Find where the given text appears and provide that cell's center as [x, y] coordinate. 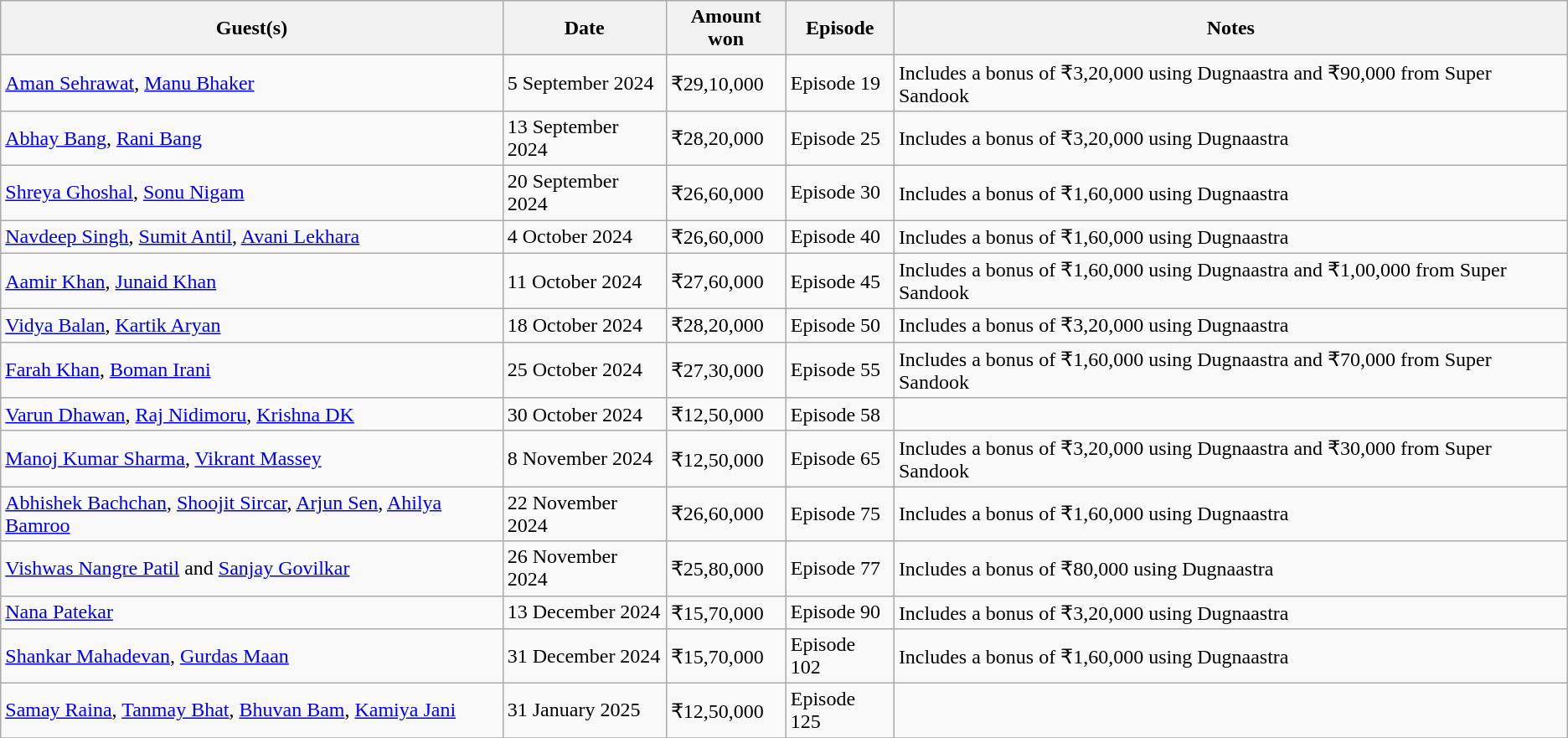
₹29,10,000 [725, 84]
Episode 77 [839, 568]
11 October 2024 [585, 281]
Episode 90 [839, 612]
Abhay Bang, Rani Bang [251, 137]
Vishwas Nangre Patil and Sanjay Govilkar [251, 568]
Episode 45 [839, 281]
Manoj Kumar Sharma, Vikrant Massey [251, 459]
Includes a bonus of ₹1,60,000 using Dugnaastra and ₹70,000 from Super Sandook [1230, 370]
Farah Khan, Boman Irani [251, 370]
20 September 2024 [585, 193]
Shreya Ghoshal, Sonu Nigam [251, 193]
Episode 58 [839, 415]
Episode 50 [839, 326]
5 September 2024 [585, 84]
Amount won [725, 28]
31 December 2024 [585, 657]
Abhishek Bachchan, Shoojit Sircar, Arjun Sen, Ahilya Bamroo [251, 514]
30 October 2024 [585, 415]
Aman Sehrawat, Manu Bhaker [251, 84]
Episode 40 [839, 236]
Episode 55 [839, 370]
Episode 25 [839, 137]
Guest(s) [251, 28]
Navdeep Singh, Sumit Antil, Avani Lekhara [251, 236]
31 January 2025 [585, 710]
18 October 2024 [585, 326]
Aamir Khan, Junaid Khan [251, 281]
Includes a bonus of ₹1,60,000 using Dugnaastra and ₹1,00,000 from Super Sandook [1230, 281]
Episode 19 [839, 84]
8 November 2024 [585, 459]
Episode 102 [839, 657]
Episode 30 [839, 193]
Vidya Balan, Kartik Aryan [251, 326]
Episode 65 [839, 459]
Includes a bonus of ₹80,000 using Dugnaastra [1230, 568]
Varun Dhawan, Raj Nidimoru, Krishna DK [251, 415]
Notes [1230, 28]
Episode 75 [839, 514]
Nana Patekar [251, 612]
₹25,80,000 [725, 568]
₹27,30,000 [725, 370]
Episode [839, 28]
4 October 2024 [585, 236]
Episode 125 [839, 710]
13 September 2024 [585, 137]
Includes a bonus of ₹3,20,000 using Dugnaastra and ₹30,000 from Super Sandook [1230, 459]
Includes a bonus of ₹3,20,000 using Dugnaastra and ₹90,000 from Super Sandook [1230, 84]
₹27,60,000 [725, 281]
Shankar Mahadevan, Gurdas Maan [251, 657]
22 November 2024 [585, 514]
13 December 2024 [585, 612]
25 October 2024 [585, 370]
26 November 2024 [585, 568]
Date [585, 28]
Samay Raina, Tanmay Bhat, Bhuvan Bam, Kamiya Jani [251, 710]
